Return (x, y) of the center of cell containing provided text 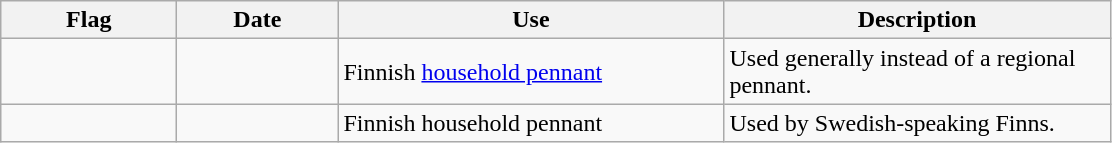
Use (531, 20)
Date (258, 20)
Used generally instead of a regional pennant. (917, 72)
Description (917, 20)
Flag (89, 20)
Used by Swedish-speaking Finns. (917, 123)
